From the cell containing the given text, extract its center point as [x, y] coordinate. 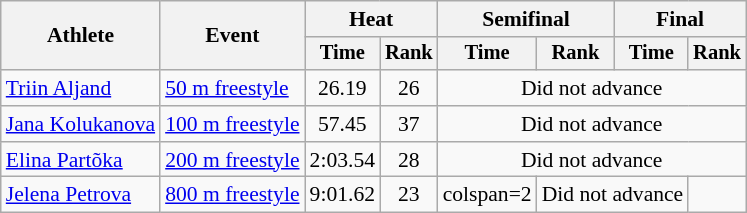
28 [409, 160]
Jana Kolukanova [80, 124]
Elina Partõka [80, 160]
Jelena Petrova [80, 195]
colspan=2 [488, 195]
Final [680, 19]
26.19 [342, 88]
Heat [372, 19]
50 m freestyle [232, 88]
2:03.54 [342, 160]
57.45 [342, 124]
Triin Aljand [80, 88]
26 [409, 88]
9:01.62 [342, 195]
200 m freestyle [232, 160]
Event [232, 36]
23 [409, 195]
800 m freestyle [232, 195]
Semifinal [526, 19]
100 m freestyle [232, 124]
Athlete [80, 36]
37 [409, 124]
